Provide the [x, y] coordinate of the cell's center where the given text is located.  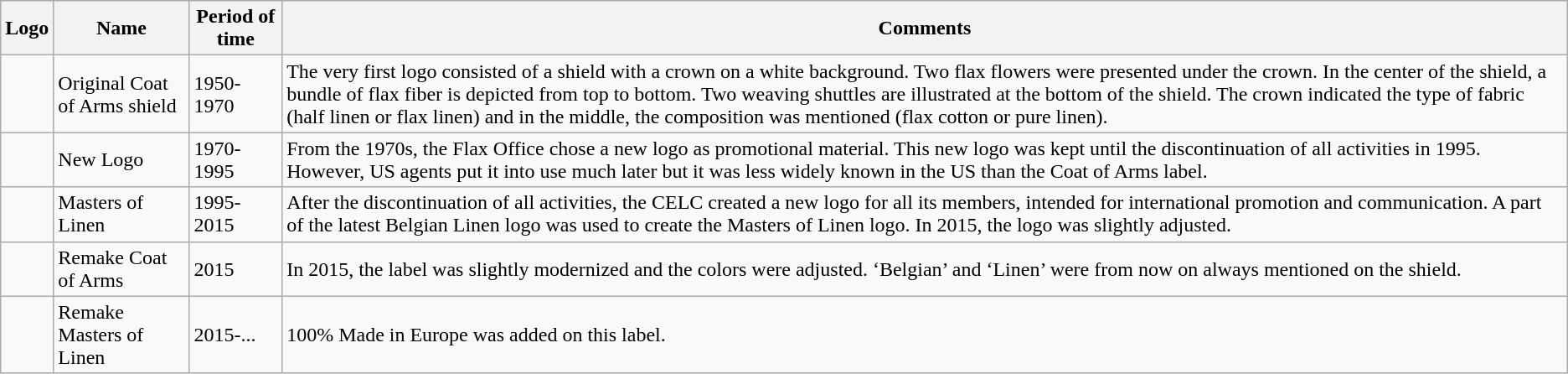
In 2015, the label was slightly modernized and the colors were adjusted. ‘Belgian’ and ‘Linen’ were from now on always mentioned on the shield. [925, 268]
2015 [236, 268]
2015-... [236, 335]
Original Coat of Arms shield [121, 94]
1950-1970 [236, 94]
New Logo [121, 159]
Logo [27, 29]
Masters of Linen [121, 215]
Remake Masters of Linen [121, 335]
100% Made in Europe was added on this label. [925, 335]
Name [121, 29]
1970-1995 [236, 159]
Remake Coat of Arms [121, 268]
1995-2015 [236, 215]
Period of time [236, 29]
Comments [925, 29]
